For the text-containing cell, return its midpoint in [x, y] coordinate format. 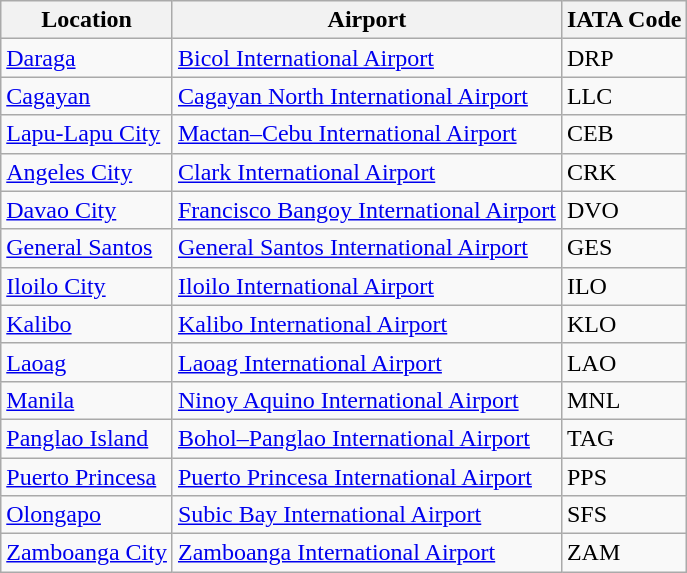
Airport [366, 20]
KLO [624, 324]
MNL [624, 400]
General Santos [87, 248]
IATA Code [624, 20]
Francisco Bangoy International Airport [366, 210]
General Santos International Airport [366, 248]
Bohol–Panglao International Airport [366, 438]
Zamboanga City [87, 553]
Laoag International Airport [366, 362]
Olongapo [87, 515]
Daraga [87, 58]
SFS [624, 515]
PPS [624, 477]
Kalibo [87, 324]
Bicol International Airport [366, 58]
LAO [624, 362]
GES [624, 248]
Kalibo International Airport [366, 324]
Mactan–Cebu International Airport [366, 134]
Cagayan [87, 96]
Puerto Princesa [87, 477]
Lapu-Lapu City [87, 134]
Puerto Princesa International Airport [366, 477]
Angeles City [87, 172]
Panglao Island [87, 438]
Iloilo City [87, 286]
CEB [624, 134]
LLC [624, 96]
Iloilo International Airport [366, 286]
DVO [624, 210]
Davao City [87, 210]
TAG [624, 438]
Manila [87, 400]
ILO [624, 286]
Cagayan North International Airport [366, 96]
DRP [624, 58]
ZAM [624, 553]
Subic Bay International Airport [366, 515]
Clark International Airport [366, 172]
Zamboanga International Airport [366, 553]
Location [87, 20]
Ninoy Aquino International Airport [366, 400]
Laoag [87, 362]
CRK [624, 172]
